Pinpoint the cell where the given text exists, returning its [x, y] midpoint coordinate. 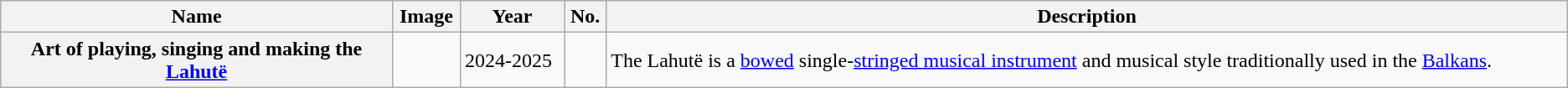
No. [585, 17]
Year [512, 17]
Description [1087, 17]
Name [197, 17]
2024-2025 [512, 60]
Art of playing, singing and making the Lahutë [197, 60]
The Lahutë is a bowed single-stringed musical instrument and musical style traditionally used in the Balkans. [1087, 60]
Image [426, 17]
